Detect which cell encompasses the target text, then output its (x, y) center coordinate. 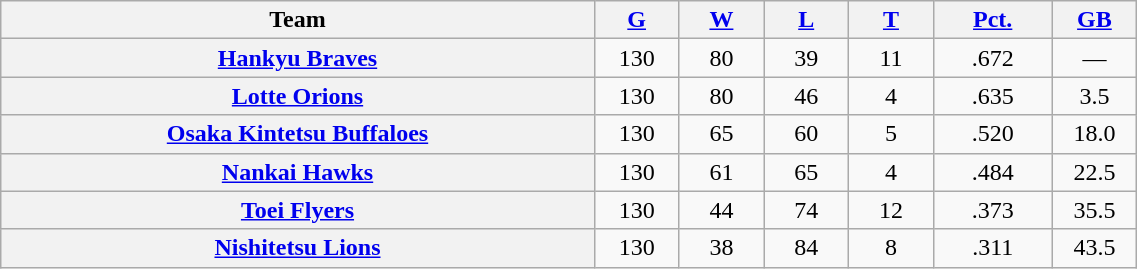
61 (722, 172)
60 (806, 134)
74 (806, 210)
Nishitetsu Lions (298, 248)
35.5 (1094, 210)
Nankai Hawks (298, 172)
Pct. (992, 20)
8 (892, 248)
12 (892, 210)
Lotte Orions (298, 96)
3.5 (1094, 96)
22.5 (1094, 172)
L (806, 20)
5 (892, 134)
44 (722, 210)
46 (806, 96)
.311 (992, 248)
Hankyu Braves (298, 58)
.635 (992, 96)
Osaka Kintetsu Buffaloes (298, 134)
38 (722, 248)
G (636, 20)
43.5 (1094, 248)
W (722, 20)
.520 (992, 134)
.484 (992, 172)
39 (806, 58)
.373 (992, 210)
11 (892, 58)
— (1094, 58)
GB (1094, 20)
18.0 (1094, 134)
.672 (992, 58)
T (892, 20)
Toei Flyers (298, 210)
Team (298, 20)
84 (806, 248)
